Return [x, y] of the center of cell containing provided text 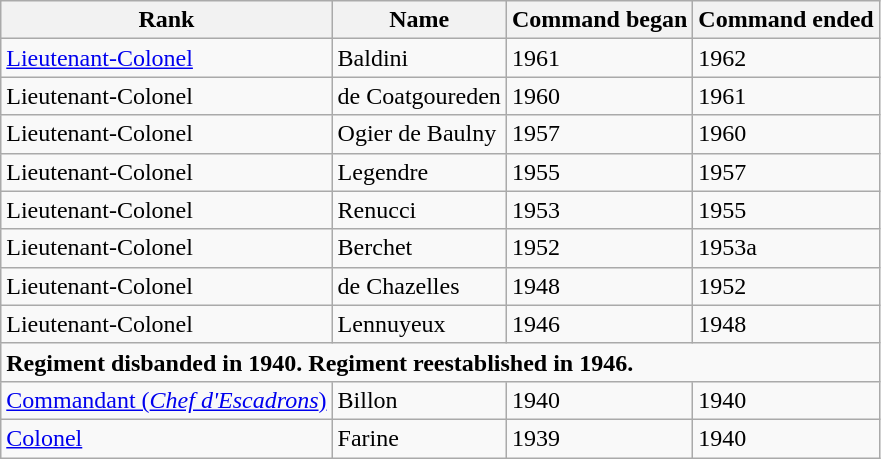
Renucci [419, 210]
Ogier de Baulny [419, 134]
Farine [419, 438]
1962 [786, 58]
Rank [166, 20]
Regiment disbanded in 1940. Regiment reestablished in 1946. [440, 362]
1953 [599, 210]
Billon [419, 400]
Lennuyeux [419, 324]
Legendre [419, 172]
Name [419, 20]
de Chazelles [419, 286]
Berchet [419, 248]
Command began [599, 20]
1946 [599, 324]
Commandant (Chef d'Escadrons) [166, 400]
de Coatgoureden [419, 96]
1939 [599, 438]
Baldini [419, 58]
Colonel [166, 438]
Command ended [786, 20]
1953a [786, 248]
